Determine the (x, y) coordinate at the center of the cell enclosing the given text.  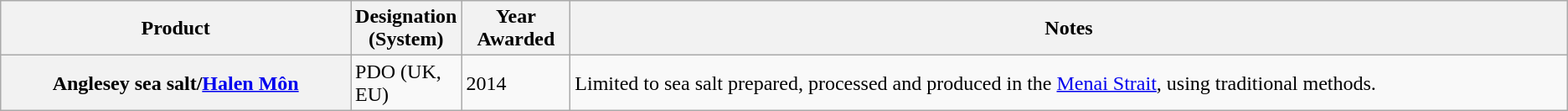
2014 (516, 82)
Designation (System) (406, 29)
Product (176, 29)
PDO (UK, EU) (406, 82)
Year Awarded (516, 29)
Limited to sea salt prepared, processed and produced in the Menai Strait, using traditional methods. (1069, 82)
Notes (1069, 29)
Anglesey sea salt/Halen Môn (176, 82)
